Output the (X, Y) coordinate of the center of the cell containing the given text.  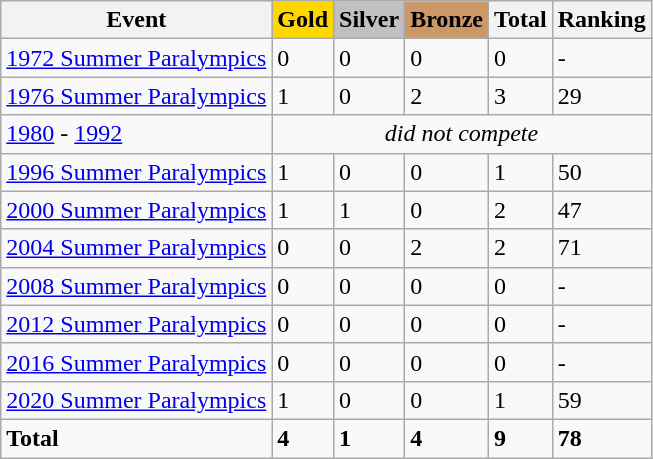
2004 Summer Paralympics (136, 248)
29 (602, 96)
did not compete (462, 134)
Gold (303, 20)
2016 Summer Paralympics (136, 362)
71 (602, 248)
1996 Summer Paralympics (136, 172)
47 (602, 210)
Bronze (447, 20)
78 (602, 438)
3 (521, 96)
2000 Summer Paralympics (136, 210)
2008 Summer Paralympics (136, 286)
Ranking (602, 20)
2012 Summer Paralympics (136, 324)
2020 Summer Paralympics (136, 400)
Event (136, 20)
1972 Summer Paralympics (136, 58)
50 (602, 172)
1976 Summer Paralympics (136, 96)
Silver (370, 20)
9 (521, 438)
1980 - 1992 (136, 134)
59 (602, 400)
